Find where the given text appears and provide that cell's center as (X, Y) coordinate. 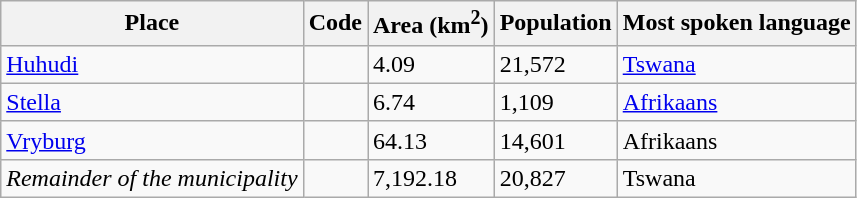
Vryburg (152, 140)
Stella (152, 102)
14,601 (556, 140)
4.09 (432, 64)
20,827 (556, 178)
Most spoken language (736, 24)
Area (km2) (432, 24)
Place (152, 24)
7,192.18 (432, 178)
6.74 (432, 102)
64.13 (432, 140)
Huhudi (152, 64)
Population (556, 24)
Code (335, 24)
21,572 (556, 64)
1,109 (556, 102)
Remainder of the municipality (152, 178)
